Locate the cell with the specified text and output its [x, y] center coordinate. 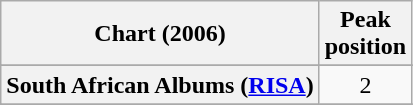
Peakposition [365, 34]
Chart (2006) [160, 34]
South African Albums (RISA) [160, 85]
2 [365, 85]
